Return (x, y) of the center of cell containing provided text 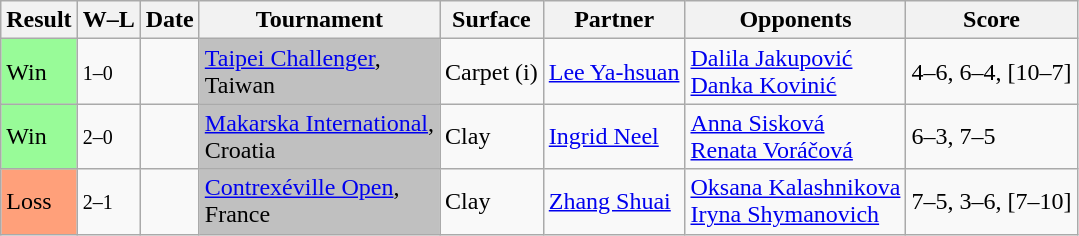
Ingrid Neel (614, 136)
Contrexéville Open, France (319, 202)
Lee Ya-hsuan (614, 72)
Dalila Jakupović Danka Kovinić (796, 72)
Score (992, 20)
Taipei Challenger, Taiwan (319, 72)
Opponents (796, 20)
4–6, 6–4, [10–7] (992, 72)
Partner (614, 20)
Result (39, 20)
Date (170, 20)
Makarska International, Croatia (319, 136)
2–0 (108, 136)
Loss (39, 202)
Anna Sisková Renata Voráčová (796, 136)
1–0 (108, 72)
7–5, 3–6, [7–10] (992, 202)
Tournament (319, 20)
6–3, 7–5 (992, 136)
Carpet (i) (492, 72)
Oksana Kalashnikova Iryna Shymanovich (796, 202)
Zhang Shuai (614, 202)
Surface (492, 20)
2–1 (108, 202)
W–L (108, 20)
